Search for the cell housing the specified text and yield its (x, y) center coordinate. 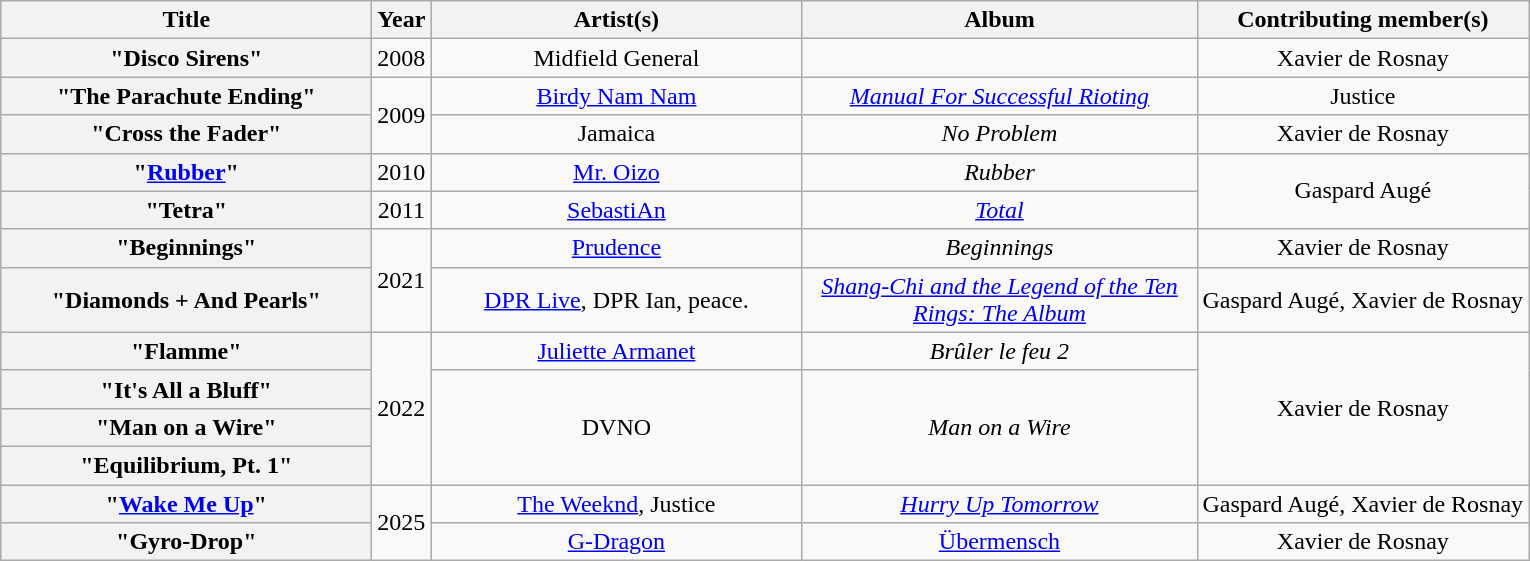
"Equilibrium, Pt. 1" (186, 465)
Prudence (616, 248)
Album (1000, 20)
"It's All a Bluff" (186, 389)
"Cross the Fader" (186, 134)
"Man on a Wire" (186, 427)
Shang-Chi and the Legend of the Ten Rings: The Album (1000, 300)
Jamaica (616, 134)
Midfield General (616, 58)
Übermensch (1000, 542)
Contributing member(s) (1363, 20)
Beginnings (1000, 248)
No Problem (1000, 134)
Title (186, 20)
G-Dragon (616, 542)
"Gyro-Drop" (186, 542)
The Weeknd, Justice (616, 503)
Brûler le feu 2 (1000, 351)
Gaspard Augé (1363, 191)
2011 (402, 210)
Hurry Up Tomorrow (1000, 503)
2025 (402, 522)
2010 (402, 172)
"Rubber" (186, 172)
2021 (402, 280)
Birdy Nam Nam (616, 96)
2022 (402, 408)
Juliette Armanet (616, 351)
SebastiAn (616, 210)
"Wake Me Up" (186, 503)
DPR Live, DPR Ian, peace. (616, 300)
2008 (402, 58)
"Disco Sirens" (186, 58)
Man on a Wire (1000, 427)
Mr. Oizo (616, 172)
"Diamonds + And Pearls" (186, 300)
DVNO (616, 427)
Rubber (1000, 172)
"Tetra" (186, 210)
"Beginnings" (186, 248)
2009 (402, 115)
"Flamme" (186, 351)
Total (1000, 210)
Manual For Successful Rioting (1000, 96)
"The Parachute Ending" (186, 96)
Artist(s) (616, 20)
Year (402, 20)
Justice (1363, 96)
